Output the [X, Y] coordinate of the center of the cell containing the given text.  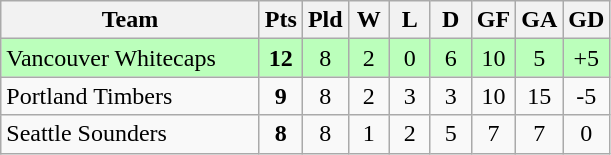
+5 [586, 58]
6 [450, 58]
GF [493, 20]
Vancouver Whitecaps [130, 58]
Seattle Sounders [130, 134]
GD [586, 20]
-5 [586, 96]
9 [280, 96]
L [410, 20]
Pld [325, 20]
W [368, 20]
Pts [280, 20]
15 [540, 96]
Team [130, 20]
GA [540, 20]
Portland Timbers [130, 96]
1 [368, 134]
D [450, 20]
12 [280, 58]
